Pinpoint the cell where the given text exists, returning its [x, y] midpoint coordinate. 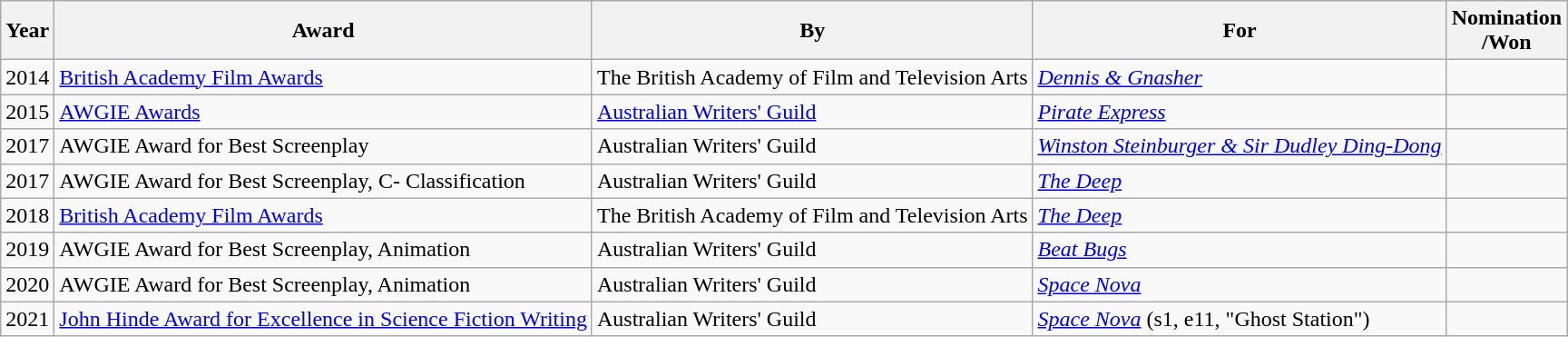
Space Nova [1240, 284]
Year [27, 31]
Dennis & Gnasher [1240, 77]
For [1240, 31]
John Hinde Award for Excellence in Science Fiction Writing [323, 319]
By [812, 31]
2019 [27, 250]
AWGIE Award for Best Screenplay, C- Classification [323, 181]
AWGIE Award for Best Screenplay [323, 146]
2014 [27, 77]
Winston Steinburger & Sir Dudley Ding-Dong [1240, 146]
Award [323, 31]
2020 [27, 284]
2015 [27, 112]
Space Nova (s1, e11, "Ghost Station") [1240, 319]
AWGIE Awards [323, 112]
Beat Bugs [1240, 250]
Pirate Express [1240, 112]
2018 [27, 215]
2021 [27, 319]
Nomination/Won [1506, 31]
